From the cell containing the given text, extract its center point as (X, Y) coordinate. 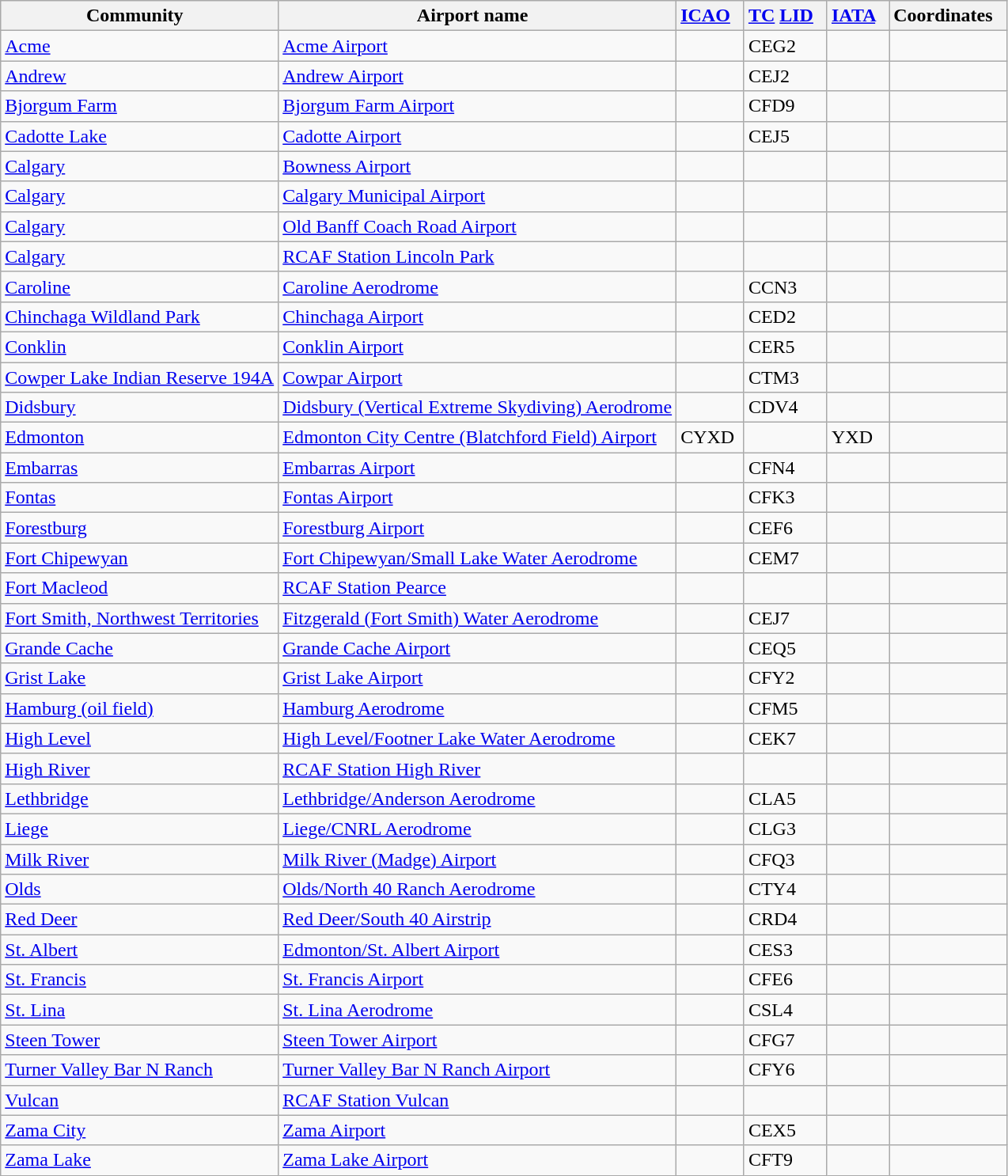
St. Lina (139, 1010)
Steen Tower (139, 1040)
Liege (139, 829)
Zama Lake (139, 1160)
CFD9 (785, 106)
High River (139, 768)
CFY6 (785, 1070)
Fort Chipewyan (139, 558)
Liege/CNRL Aerodrome (478, 829)
RCAF Station Vulcan (478, 1100)
CEJ2 (785, 76)
CFK3 (785, 498)
Milk River (139, 859)
Turner Valley Bar N Ranch (139, 1070)
St. Lina Aerodrome (478, 1010)
Edmonton City Centre (Blatchford Field) Airport (478, 438)
CDV4 (785, 408)
CCN3 (785, 286)
Conklin Airport (478, 347)
Fort Macleod (139, 588)
Steen Tower Airport (478, 1040)
Forestburg (139, 528)
Calgary Municipal Airport (478, 196)
Milk River (Madge) Airport (478, 859)
CFG7 (785, 1040)
Edmonton/St. Albert Airport (478, 950)
CFE6 (785, 980)
Grist Lake Airport (478, 678)
Didsbury (139, 408)
Olds/North 40 Ranch Aerodrome (478, 890)
Caroline Aerodrome (478, 286)
Community (139, 16)
Embarras Airport (478, 468)
CED2 (785, 317)
Old Banff Coach Road Airport (478, 226)
CYXD (711, 438)
Airport name (478, 16)
CFT9 (785, 1160)
ICAO (711, 16)
CFY2 (785, 678)
Cadotte Lake (139, 136)
CEF6 (785, 528)
Grande Cache Airport (478, 648)
Zama Lake Airport (478, 1160)
Grande Cache (139, 648)
CER5 (785, 347)
CEG2 (785, 46)
CRD4 (785, 920)
Lethbridge (139, 799)
Fontas (139, 498)
Forestburg Airport (478, 528)
CEX5 (785, 1130)
Cadotte Airport (478, 136)
CFM5 (785, 708)
Fort Chipewyan/Small Lake Water Aerodrome (478, 558)
Bjorgum Farm (139, 106)
High Level/Footner Lake Water Aerodrome (478, 738)
CLG3 (785, 829)
Fitzgerald (Fort Smith) Water Aerodrome (478, 618)
St. Albert (139, 950)
TC LID (785, 16)
Fontas Airport (478, 498)
Andrew Airport (478, 76)
CTY4 (785, 890)
CEQ5 (785, 648)
St. Francis (139, 980)
Olds (139, 890)
Bjorgum Farm Airport (478, 106)
Conklin (139, 347)
Hamburg (oil field) (139, 708)
St. Francis Airport (478, 980)
Red Deer (139, 920)
Embarras (139, 468)
Bowness Airport (478, 166)
CFQ3 (785, 859)
Turner Valley Bar N Ranch Airport (478, 1070)
Caroline (139, 286)
RCAF Station Lincoln Park (478, 256)
CLA5 (785, 799)
Cowpar Airport (478, 377)
Fort Smith, Northwest Territories (139, 618)
RCAF Station Pearce (478, 588)
Chinchaga Airport (478, 317)
Acme (139, 46)
Edmonton (139, 438)
CTM3 (785, 377)
CEJ7 (785, 618)
Didsbury (Vertical Extreme Skydiving) Aerodrome (478, 408)
Hamburg Aerodrome (478, 708)
CSL4 (785, 1010)
Lethbridge/Anderson Aerodrome (478, 799)
CFN4 (785, 468)
Acme Airport (478, 46)
Coordinates (948, 16)
IATA (858, 16)
CES3 (785, 950)
Cowper Lake Indian Reserve 194A (139, 377)
Chinchaga Wildland Park (139, 317)
CEJ5 (785, 136)
High Level (139, 738)
Grist Lake (139, 678)
YXD (858, 438)
RCAF Station High River (478, 768)
CEK7 (785, 738)
Zama Airport (478, 1130)
Zama City (139, 1130)
CEM7 (785, 558)
Andrew (139, 76)
Red Deer/South 40 Airstrip (478, 920)
Vulcan (139, 1100)
